Find where the given text appears and provide that cell's center as (x, y) coordinate. 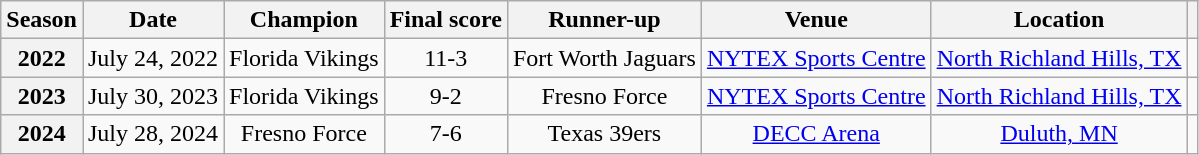
DECC Arena (816, 134)
2024 (42, 134)
2022 (42, 58)
July 30, 2023 (152, 96)
Texas 39ers (604, 134)
9-2 (446, 96)
July 28, 2024 (152, 134)
July 24, 2022 (152, 58)
Champion (304, 20)
Fort Worth Jaguars (604, 58)
Venue (816, 20)
Runner-up (604, 20)
Date (152, 20)
Final score (446, 20)
Location (1059, 20)
Duluth, MN (1059, 134)
7-6 (446, 134)
Season (42, 20)
2023 (42, 96)
11-3 (446, 58)
